Return the [x, y] coordinate for the center point of the cell that contains the specified text.  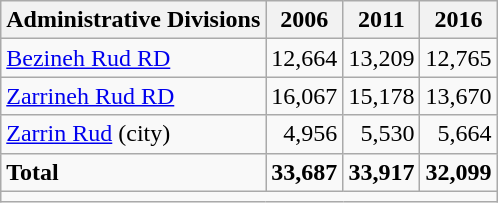
2016 [458, 20]
12,664 [304, 58]
5,530 [382, 134]
12,765 [458, 58]
4,956 [304, 134]
Total [134, 172]
13,209 [382, 58]
33,687 [304, 172]
Zarrineh Rud RD [134, 96]
32,099 [458, 172]
16,067 [304, 96]
33,917 [382, 172]
Administrative Divisions [134, 20]
Zarrin Rud (city) [134, 134]
2011 [382, 20]
Bezineh Rud RD [134, 58]
13,670 [458, 96]
2006 [304, 20]
15,178 [382, 96]
5,664 [458, 134]
